Provide the [X, Y] coordinate of the cell's center where the given text is located.  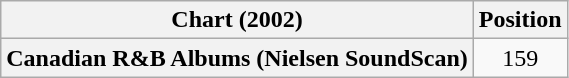
Canadian R&B Albums (Nielsen SoundScan) [238, 58]
Position [520, 20]
Chart (2002) [238, 20]
159 [520, 58]
